Locate the cell with the specified text and output its (x, y) center coordinate. 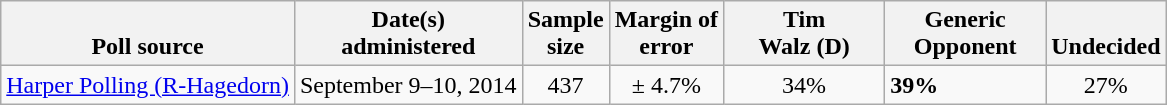
Undecided (1106, 34)
27% (1106, 85)
TimWalz (D) (804, 34)
34% (804, 85)
39% (966, 85)
September 9–10, 2014 (408, 85)
± 4.7% (666, 85)
437 (566, 85)
Poll source (148, 34)
Harper Polling (R-Hagedorn) (148, 85)
GenericOpponent (966, 34)
Margin oferror (666, 34)
Date(s)administered (408, 34)
Samplesize (566, 34)
